Locate the cell with the specified text and output its (X, Y) center coordinate. 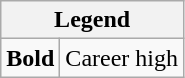
Legend (92, 20)
Career high (122, 58)
Bold (30, 58)
